Extract the [x, y] coordinate from the center of the cell holding the provided text.  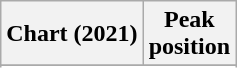
Chart (2021) [72, 34]
Peakposition [189, 34]
